Find where the given text appears and provide that cell's center as (X, Y) coordinate. 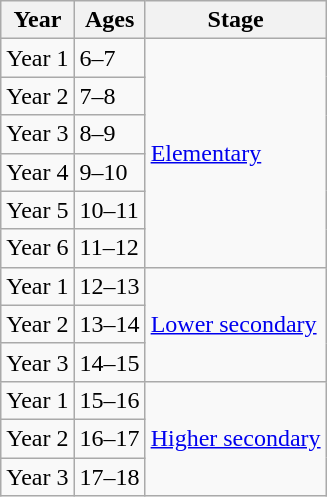
12–13 (110, 286)
10–11 (110, 210)
Year 6 (38, 248)
Elementary (236, 153)
7–8 (110, 96)
6–7 (110, 58)
16–17 (110, 438)
15–16 (110, 400)
Year (38, 20)
Stage (236, 20)
Year 5 (38, 210)
Higher secondary (236, 438)
17–18 (110, 477)
14–15 (110, 362)
11–12 (110, 248)
8–9 (110, 134)
13–14 (110, 324)
Year 4 (38, 172)
Ages (110, 20)
Lower secondary (236, 324)
9–10 (110, 172)
